Scan for the cell matching the given text and deliver its [X, Y] coordinate at center. 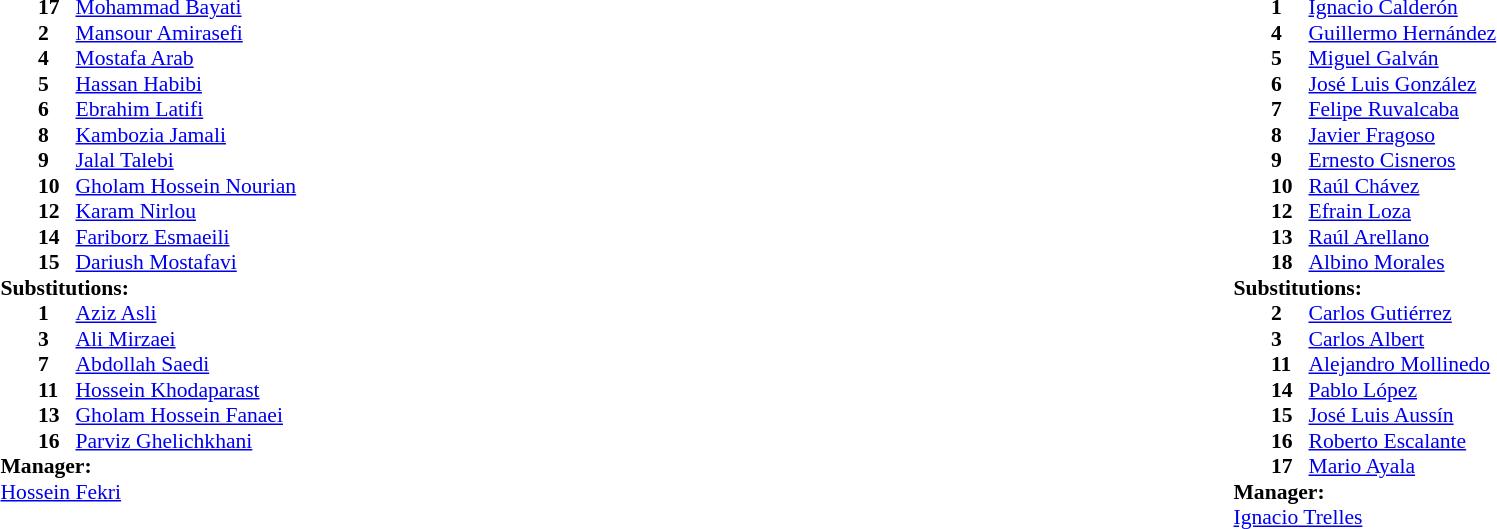
Raúl Arellano [1402, 237]
Hassan Habibi [186, 84]
Dariush Mostafavi [186, 263]
José Luis Aussín [1402, 415]
José Luis González [1402, 84]
Alejandro Mollinedo [1402, 365]
18 [1290, 263]
17 [1290, 467]
Guillermo Hernández [1402, 33]
Kambozia Jamali [186, 135]
Gholam Hossein Fanaei [186, 415]
Jalal Talebi [186, 161]
Parviz Ghelichkhani [186, 441]
Aziz Asli [186, 313]
Hossein Khodaparast [186, 390]
Fariborz Esmaeili [186, 237]
Albino Morales [1402, 263]
Gholam Hossein Nourian [186, 186]
Hossein Fekri [148, 492]
Abdollah Saedi [186, 365]
Ernesto Cisneros [1402, 161]
Pablo López [1402, 390]
Raúl Chávez [1402, 186]
Miguel Galván [1402, 59]
Carlos Albert [1402, 339]
Ebrahim Latifi [186, 109]
Mostafa Arab [186, 59]
Mansour Amirasefi [186, 33]
Mario Ayala [1402, 467]
Roberto Escalante [1402, 441]
Felipe Ruvalcaba [1402, 109]
Carlos Gutiérrez [1402, 313]
Efrain Loza [1402, 211]
1 [57, 313]
Karam Nirlou [186, 211]
Ali Mirzaei [186, 339]
Javier Fragoso [1402, 135]
